From the cell containing the given text, extract its center point as (X, Y) coordinate. 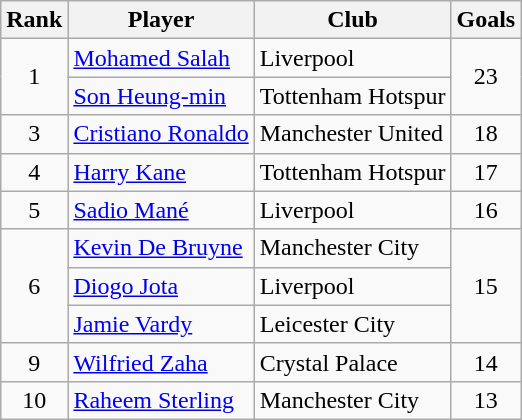
Crystal Palace (352, 362)
Mohamed Salah (161, 58)
6 (34, 286)
Diogo Jota (161, 286)
13 (486, 400)
Sadio Mané (161, 210)
3 (34, 134)
Wilfried Zaha (161, 362)
18 (486, 134)
5 (34, 210)
1 (34, 77)
15 (486, 286)
Leicester City (352, 324)
9 (34, 362)
14 (486, 362)
4 (34, 172)
Club (352, 20)
Harry Kane (161, 172)
23 (486, 77)
Raheem Sterling (161, 400)
Son Heung-min (161, 96)
Player (161, 20)
Manchester United (352, 134)
10 (34, 400)
Jamie Vardy (161, 324)
17 (486, 172)
Goals (486, 20)
Rank (34, 20)
16 (486, 210)
Kevin De Bruyne (161, 248)
Cristiano Ronaldo (161, 134)
